Provide the (X, Y) coordinate of the cell's center where the given text is located.  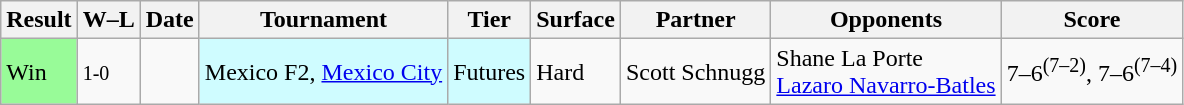
Surface (576, 20)
7–6(7–2), 7–6(7–4) (1092, 72)
Scott Schnugg (695, 72)
Mexico F2, Mexico City (323, 72)
Opponents (886, 20)
Tournament (323, 20)
Result (39, 20)
Tier (490, 20)
Futures (490, 72)
Date (170, 20)
Score (1092, 20)
Win (39, 72)
W–L (108, 20)
1-0 (108, 72)
Hard (576, 72)
Shane La Porte Lazaro Navarro-Batles (886, 72)
Partner (695, 20)
